Detect which cell encompasses the target text, then output its (x, y) center coordinate. 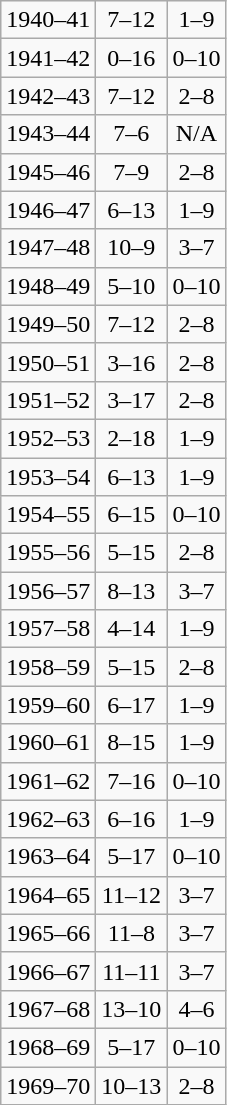
1963–64 (48, 857)
1959–60 (48, 705)
11–12 (132, 895)
1946–47 (48, 210)
1947–48 (48, 248)
7–6 (132, 134)
1966–67 (48, 971)
4–14 (132, 629)
1950–51 (48, 362)
7–9 (132, 172)
1955–56 (48, 553)
N/A (196, 134)
1964–65 (48, 895)
1969–70 (48, 1085)
8–15 (132, 743)
8–13 (132, 591)
1940–41 (48, 20)
1962–63 (48, 819)
1961–62 (48, 781)
1948–49 (48, 286)
1951–52 (48, 400)
3–17 (132, 400)
3–16 (132, 362)
11–11 (132, 971)
10–13 (132, 1085)
1957–58 (48, 629)
6–16 (132, 819)
1968–69 (48, 1047)
11–8 (132, 933)
1941–42 (48, 58)
1958–59 (48, 667)
6–15 (132, 515)
1943–44 (48, 134)
1953–54 (48, 477)
13–10 (132, 1009)
1952–53 (48, 438)
1942–43 (48, 96)
1954–55 (48, 515)
1967–68 (48, 1009)
1945–46 (48, 172)
1960–61 (48, 743)
1965–66 (48, 933)
6–17 (132, 705)
10–9 (132, 248)
5–10 (132, 286)
2–18 (132, 438)
0–16 (132, 58)
7–16 (132, 781)
4–6 (196, 1009)
1949–50 (48, 324)
1956–57 (48, 591)
